Return the [X, Y] coordinate for the center point of the cell that contains the specified text.  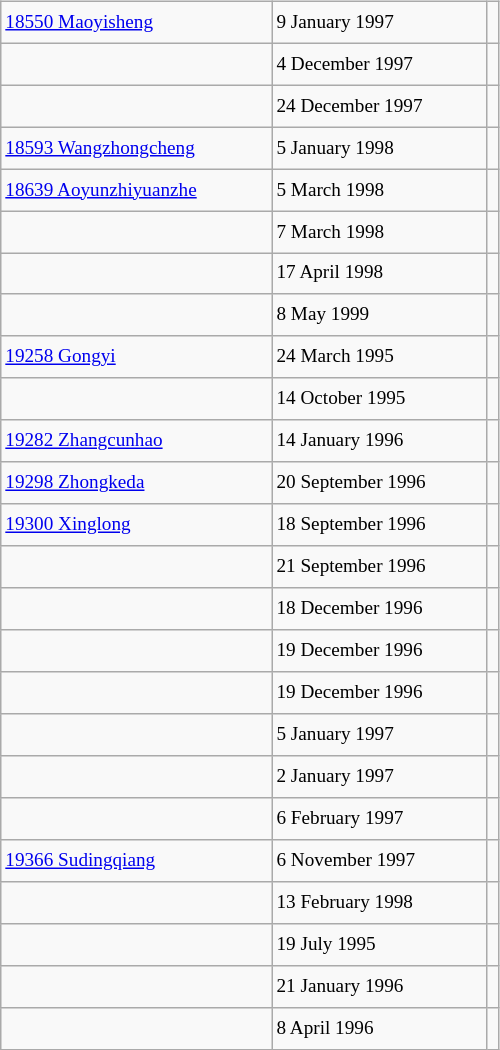
24 March 1995 [379, 357]
17 April 1998 [379, 274]
18639 Aoyunzhiyuanzhe [136, 190]
18 September 1996 [379, 525]
21 September 1996 [379, 567]
18 December 1996 [379, 609]
19258 Gongyi [136, 357]
6 November 1997 [379, 861]
4 December 1997 [379, 64]
5 March 1998 [379, 190]
2 January 1997 [379, 777]
14 October 1995 [379, 399]
9 January 1997 [379, 22]
13 February 1998 [379, 902]
19300 Xinglong [136, 525]
5 January 1998 [379, 148]
21 January 1996 [379, 986]
7 March 1998 [379, 232]
19298 Zhongkeda [136, 483]
19366 Sudingqiang [136, 861]
18593 Wangzhongcheng [136, 148]
14 January 1996 [379, 441]
18550 Maoyisheng [136, 22]
19 July 1995 [379, 944]
19282 Zhangcunhao [136, 441]
8 May 1999 [379, 315]
8 April 1996 [379, 1028]
6 February 1997 [379, 819]
24 December 1997 [379, 106]
20 September 1996 [379, 483]
5 January 1997 [379, 735]
